Search for the cell housing the specified text and yield its (X, Y) center coordinate. 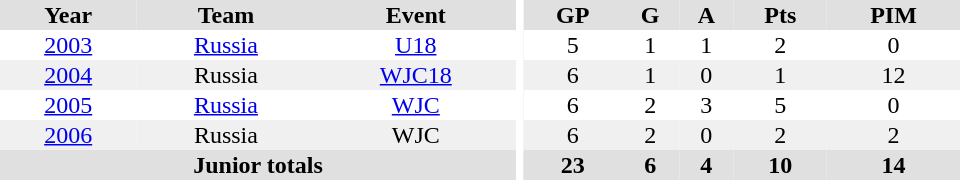
2006 (68, 135)
2004 (68, 75)
Team (226, 15)
WJC18 (416, 75)
2003 (68, 45)
2005 (68, 105)
U18 (416, 45)
4 (706, 165)
23 (572, 165)
Junior totals (258, 165)
GP (572, 15)
A (706, 15)
Event (416, 15)
Year (68, 15)
12 (894, 75)
Pts (781, 15)
14 (894, 165)
G (650, 15)
10 (781, 165)
PIM (894, 15)
3 (706, 105)
